Output the [x, y] coordinate of the center of the cell containing the given text.  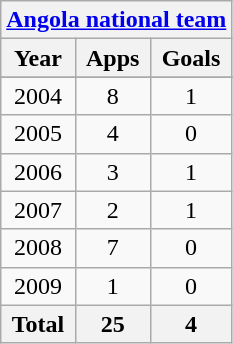
2008 [38, 248]
2009 [38, 286]
2007 [38, 210]
25 [112, 324]
8 [112, 96]
7 [112, 248]
2004 [38, 96]
Angola national team [116, 20]
2005 [38, 134]
Goals [191, 58]
2006 [38, 172]
Year [38, 58]
2 [112, 210]
3 [112, 172]
Apps [112, 58]
Total [38, 324]
